Output the (x, y) coordinate of the center of the cell containing the given text.  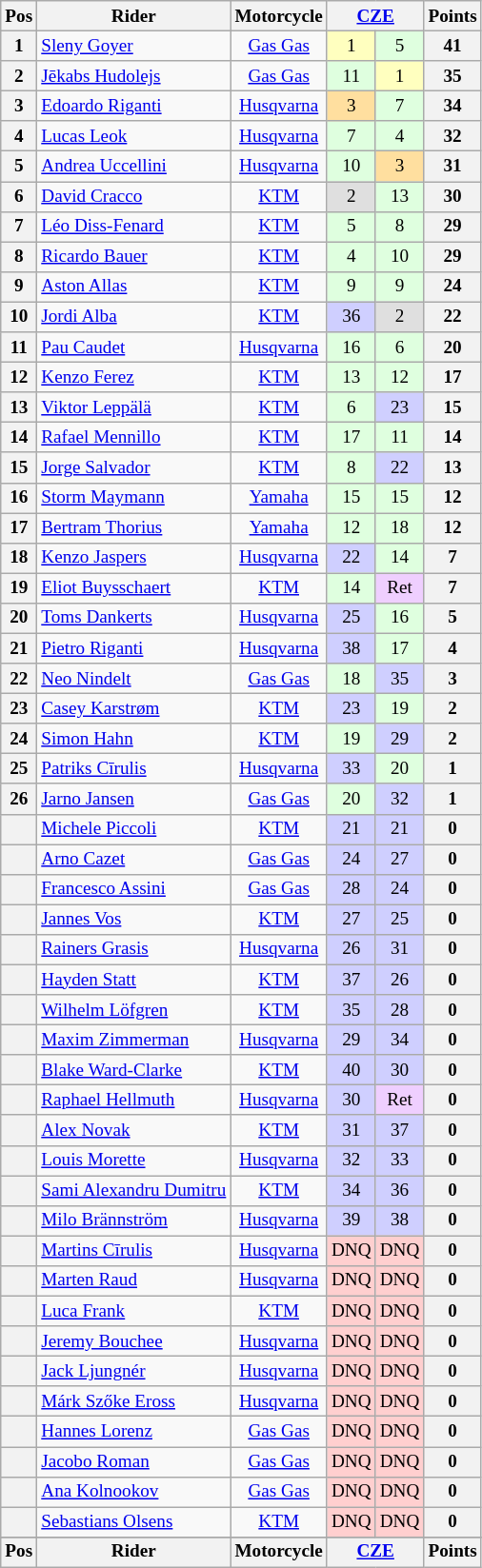
Neo Nindelt (133, 679)
Viktor Leppälä (133, 407)
Michele Piccoli (133, 829)
Maxim Zimmerman (133, 1040)
Patriks Cīrulis (133, 769)
Sebastians Olsens (133, 1522)
Luca Frank (133, 1311)
Jarno Jansen (133, 799)
Marten Raud (133, 1280)
Jordi Alba (133, 317)
Jēkabs Hudolejs (133, 76)
Rainers Grasis (133, 949)
Francesco Assini (133, 889)
Kenzo Jaspers (133, 558)
Pau Caudet (133, 347)
Sleny Goyer (133, 46)
Arno Cazet (133, 859)
Ana Kolnookov (133, 1492)
Jorge Salvador (133, 467)
Jack Ljungnér (133, 1371)
Wilhelm Löfgren (133, 1010)
Edoardo Riganti (133, 106)
39 (351, 1221)
Rafael Mennillo (133, 438)
Hayden Statt (133, 980)
Storm Maymann (133, 498)
Sami Alexandru Dumitru (133, 1191)
Milo Brännström (133, 1221)
Simon Hahn (133, 739)
Ricardo Bauer (133, 257)
Jannes Vos (133, 920)
41 (452, 46)
Louis Morette (133, 1161)
Martins Cīrulis (133, 1251)
Jacobo Roman (133, 1461)
40 (351, 1070)
Bertram Thorius (133, 527)
Léo Diss-Fenard (133, 227)
Hannes Lorenz (133, 1432)
Jeremy Bouchee (133, 1341)
Toms Dankerts (133, 618)
David Cracco (133, 196)
Raphael Hellmuth (133, 1101)
Casey Karstrøm (133, 708)
Kenzo Ferez (133, 377)
Blake Ward-Clarke (133, 1070)
Márk Szőke Eross (133, 1401)
Andrea Uccellini (133, 167)
Alex Novak (133, 1130)
Eliot Buysschaert (133, 588)
Pietro Riganti (133, 648)
Lucas Leok (133, 136)
Aston Allas (133, 287)
